Provide the [X, Y] coordinate of the cell's center where the given text is located.  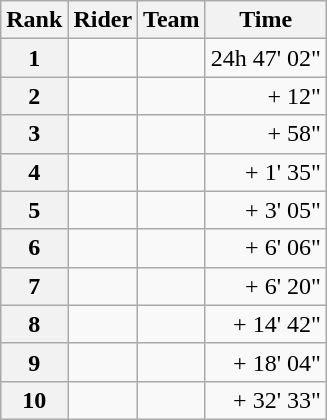
Rank [34, 20]
+ 32' 33" [266, 400]
8 [34, 324]
6 [34, 248]
9 [34, 362]
1 [34, 58]
+ 3' 05" [266, 210]
+ 58" [266, 134]
Rider [103, 20]
+ 6' 06" [266, 248]
+ 14' 42" [266, 324]
+ 12" [266, 96]
2 [34, 96]
+ 1' 35" [266, 172]
3 [34, 134]
10 [34, 400]
7 [34, 286]
+ 18' 04" [266, 362]
5 [34, 210]
4 [34, 172]
Time [266, 20]
Team [172, 20]
+ 6' 20" [266, 286]
24h 47' 02" [266, 58]
